Determine the (X, Y) coordinate at the center of the cell enclosing the given text.  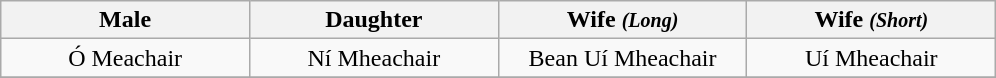
Wife (Long) (622, 20)
Male (126, 20)
Daughter (374, 20)
Uí Mheachair (872, 58)
Wife (Short) (872, 20)
Ní Mheachair (374, 58)
Bean Uí Mheachair (622, 58)
Ó Meachair (126, 58)
